Determine the [x, y] coordinate at the center of the cell enclosing the given text.  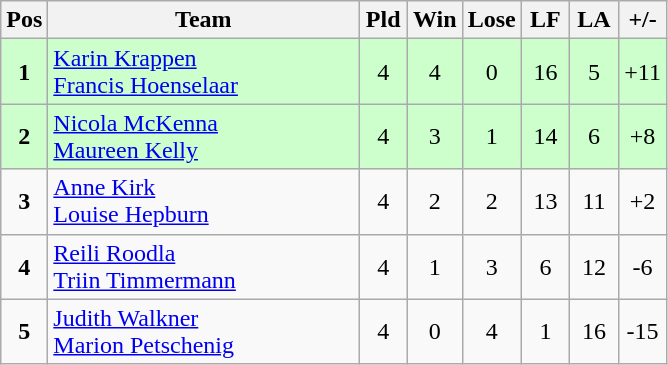
11 [594, 202]
Reili Roodla Triin Timmermann [204, 266]
13 [546, 202]
Team [204, 20]
LA [594, 20]
Karin Krappen Francis Hoenselaar [204, 72]
Judith Walkner Marion Petschenig [204, 332]
LF [546, 20]
Pld [384, 20]
+2 [642, 202]
Pos [24, 20]
+11 [642, 72]
14 [546, 136]
-6 [642, 266]
+/- [642, 20]
Nicola McKenna Maureen Kelly [204, 136]
+8 [642, 136]
-15 [642, 332]
Lose [492, 20]
Win [434, 20]
Anne Kirk Louise Hepburn [204, 202]
12 [594, 266]
